Provide the (x, y) coordinate of the cell's center where the given text is located.  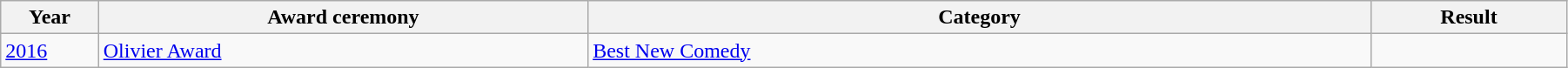
Best New Comedy (980, 51)
Category (980, 17)
Award ceremony (343, 17)
Olivier Award (343, 51)
Result (1469, 17)
Year (50, 17)
2016 (50, 51)
